Identify which cell holds the provided text, then report its (X, Y) central coordinate. 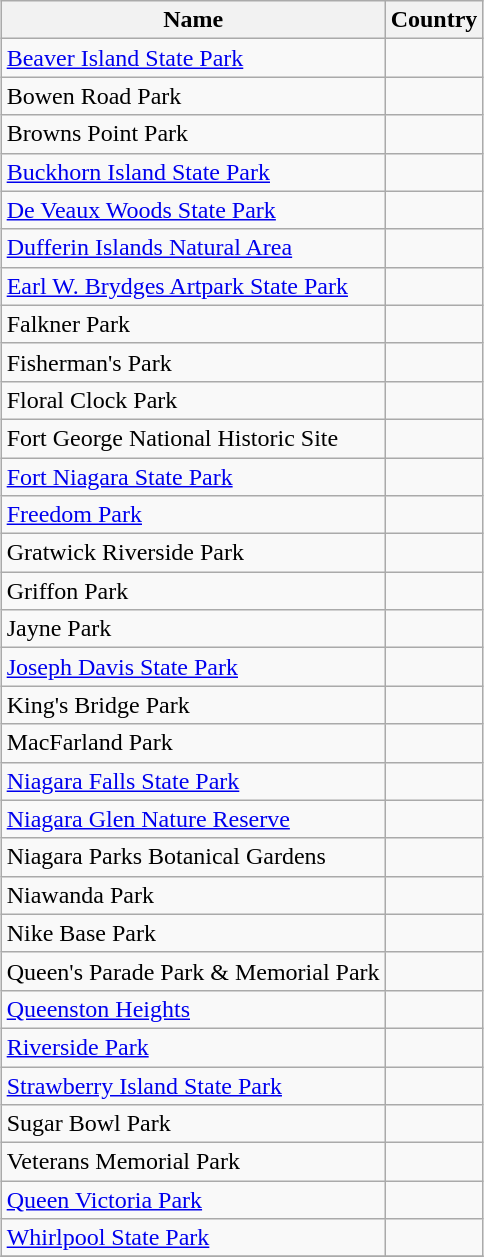
Earl W. Brydges Artpark State Park (193, 286)
Floral Clock Park (193, 400)
Niagara Falls State Park (193, 781)
Falkner Park (193, 324)
Veterans Memorial Park (193, 1162)
Whirlpool State Park (193, 1238)
Fisherman's Park (193, 362)
King's Bridge Park (193, 705)
Riverside Park (193, 1047)
Dufferin Islands Natural Area (193, 248)
Fort Niagara State Park (193, 477)
Name (193, 20)
Queen Victoria Park (193, 1200)
Queenston Heights (193, 1009)
Buckhorn Island State Park (193, 172)
Bowen Road Park (193, 96)
De Veaux Woods State Park (193, 210)
Griffon Park (193, 591)
Strawberry Island State Park (193, 1085)
Country (434, 20)
Nike Base Park (193, 933)
Sugar Bowl Park (193, 1124)
Niagara Parks Botanical Gardens (193, 857)
Niawanda Park (193, 895)
Fort George National Historic Site (193, 438)
Joseph Davis State Park (193, 667)
Browns Point Park (193, 134)
Queen's Parade Park & Memorial Park (193, 971)
Freedom Park (193, 515)
Gratwick Riverside Park (193, 553)
Niagara Glen Nature Reserve (193, 819)
Beaver Island State Park (193, 58)
MacFarland Park (193, 743)
Jayne Park (193, 629)
